Identify which cell holds the provided text, then report its (x, y) central coordinate. 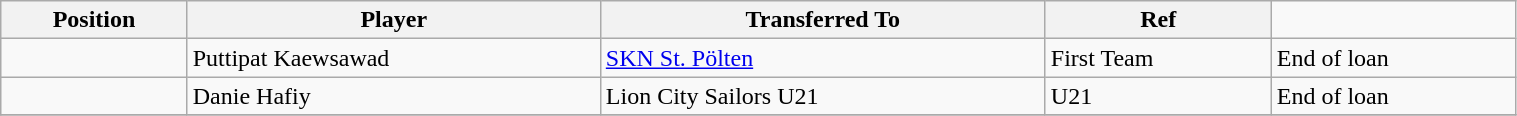
Lion City Sailors U21 (822, 96)
Position (94, 20)
Danie Hafiy (394, 96)
U21 (1158, 96)
Transferred To (822, 20)
SKN St. Pölten (822, 58)
Puttipat Kaewsawad (394, 58)
First Team (1158, 58)
Ref (1158, 20)
Player (394, 20)
